Output the (X, Y) coordinate of the center of the cell containing the given text.  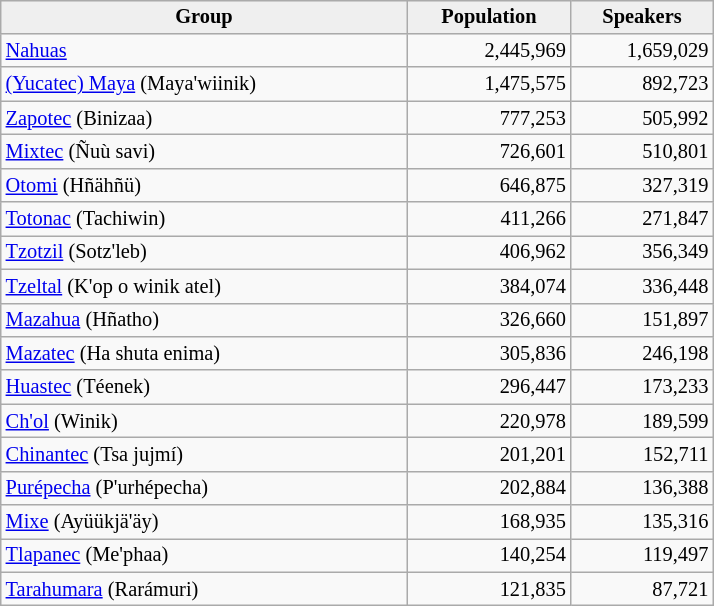
Group (204, 17)
Totonac (Tachiwin) (204, 219)
Otomi (Hñähñü) (204, 185)
168,935 (489, 522)
Zapotec (Binizaa) (204, 118)
119,497 (642, 556)
510,801 (642, 152)
271,847 (642, 219)
135,316 (642, 522)
406,962 (489, 253)
136,388 (642, 488)
Tzeltal (K'op o winik atel) (204, 286)
305,836 (489, 354)
Tarahumara (Rarámuri) (204, 589)
Purépecha (P'urhépecha) (204, 488)
173,233 (642, 387)
646,875 (489, 185)
121,835 (489, 589)
777,253 (489, 118)
Tzotzil (Sotz'leb) (204, 253)
Chinantec (Tsa jujmí) (204, 455)
327,319 (642, 185)
2,445,969 (489, 51)
1,659,029 (642, 51)
Mixe (Ayüükjä'äy) (204, 522)
Nahuas (204, 51)
Huastec (Téenek) (204, 387)
201,201 (489, 455)
Population (489, 17)
152,711 (642, 455)
Ch'ol (Winik) (204, 421)
202,884 (489, 488)
411,266 (489, 219)
151,897 (642, 320)
336,448 (642, 286)
296,447 (489, 387)
Tlapanec (Me'phaa) (204, 556)
87,721 (642, 589)
505,992 (642, 118)
Mixtec (Ñuù savi) (204, 152)
189,599 (642, 421)
1,475,575 (489, 84)
Speakers (642, 17)
892,723 (642, 84)
220,978 (489, 421)
(Yucatec) Maya (Maya'wiinik) (204, 84)
Mazahua (Hñatho) (204, 320)
246,198 (642, 354)
356,349 (642, 253)
Mazatec (Ha shuta enima) (204, 354)
726,601 (489, 152)
140,254 (489, 556)
326,660 (489, 320)
384,074 (489, 286)
